Capture the cell that displays the provided text and extract its (X, Y) central coordinate. 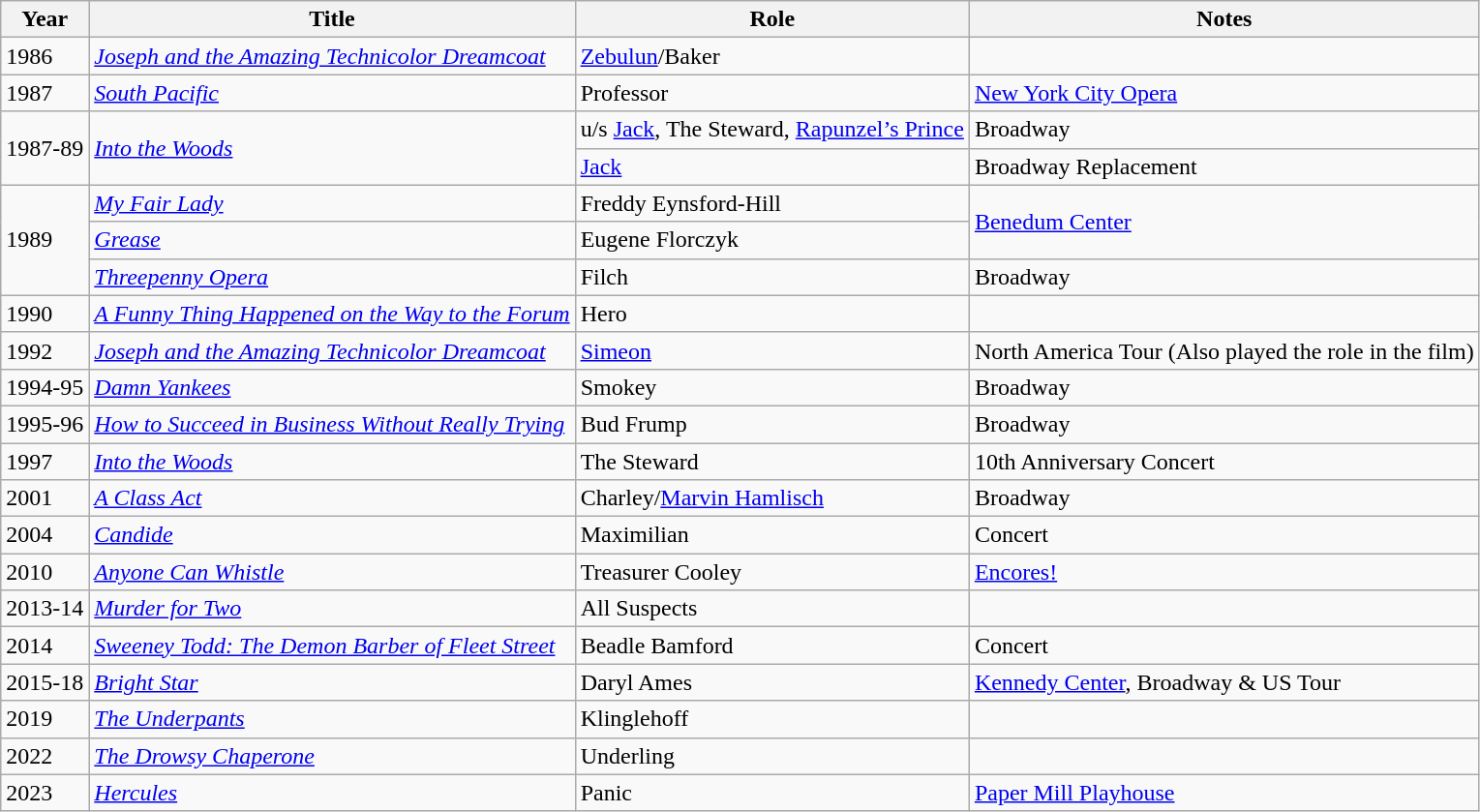
1992 (45, 350)
2004 (45, 535)
Eugene Florczyk (772, 240)
Encores! (1223, 572)
A Class Act (332, 498)
North America Tour (Also played the role in the film) (1223, 350)
Broadway Replacement (1223, 166)
2001 (45, 498)
1986 (45, 56)
Damn Yankees (332, 387)
Maximilian (772, 535)
Murder for Two (332, 609)
The Drowsy Chaperone (332, 756)
Anyone Can Whistle (332, 572)
Jack (772, 166)
A Funny Thing Happened on the Way to the Forum (332, 314)
2013-14 (45, 609)
Treasurer Cooley (772, 572)
Grease (332, 240)
Notes (1223, 19)
1987 (45, 93)
The Steward (772, 462)
2010 (45, 572)
Smokey (772, 387)
u/s Jack, The Steward, Rapunzel’s Prince (772, 130)
1987-89 (45, 148)
Daryl Ames (772, 682)
Professor (772, 93)
2014 (45, 646)
Hercules (332, 793)
Beadle Bamford (772, 646)
Klinglehoff (772, 719)
My Fair Lady (332, 203)
South Pacific (332, 93)
Filch (772, 277)
Role (772, 19)
Paper Mill Playhouse (1223, 793)
2015-18 (45, 682)
Title (332, 19)
The Underpants (332, 719)
1990 (45, 314)
10th Anniversary Concert (1223, 462)
All Suspects (772, 609)
2019 (45, 719)
Threepenny Opera (332, 277)
1989 (45, 240)
How to Succeed in Business Without Really Trying (332, 424)
Hero (772, 314)
1997 (45, 462)
Benedum Center (1223, 222)
Year (45, 19)
Charley/Marvin Hamlisch (772, 498)
2023 (45, 793)
1995-96 (45, 424)
Zebulun/Baker (772, 56)
New York City Opera (1223, 93)
1994-95 (45, 387)
Bud Frump (772, 424)
Candide (332, 535)
Panic (772, 793)
Kennedy Center, Broadway & US Tour (1223, 682)
Sweeney Todd: The Demon Barber of Fleet Street (332, 646)
Simeon (772, 350)
2022 (45, 756)
Bright Star (332, 682)
Freddy Eynsford-Hill (772, 203)
Underling (772, 756)
